Determine the [X, Y] coordinate at the center of the cell enclosing the given text.  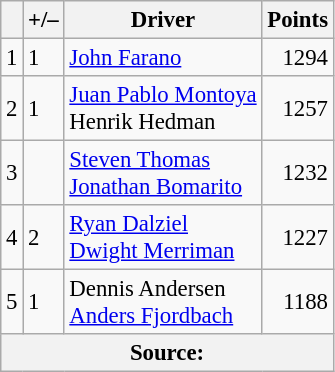
Source: [168, 353]
1188 [298, 302]
5 [12, 302]
Driver [163, 20]
1227 [298, 238]
3 [12, 174]
4 [12, 238]
Points [298, 20]
Dennis Andersen Anders Fjordbach [163, 302]
1257 [298, 108]
Steven Thomas Jonathan Bomarito [163, 174]
1294 [298, 58]
Juan Pablo Montoya Henrik Hedman [163, 108]
1232 [298, 174]
John Farano [163, 58]
+/– [44, 20]
Ryan Dalziel Dwight Merriman [163, 238]
